Identify which cell holds the provided text, then report its (X, Y) central coordinate. 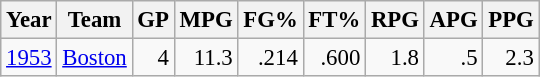
1953 (29, 58)
4 (153, 58)
11.3 (206, 58)
FT% (334, 20)
PPG (511, 20)
Year (29, 20)
FG% (270, 20)
.214 (270, 58)
APG (454, 20)
Team (94, 20)
RPG (396, 20)
.5 (454, 58)
.600 (334, 58)
2.3 (511, 58)
1.8 (396, 58)
Boston (94, 58)
MPG (206, 20)
GP (153, 20)
